Determine the [X, Y] coordinate at the center of the cell enclosing the given text.  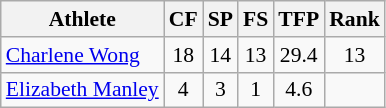
SP [220, 19]
3 [220, 90]
FS [256, 19]
14 [220, 55]
29.4 [298, 55]
1 [256, 90]
Elizabeth Manley [82, 90]
18 [184, 55]
Rank [354, 19]
Charlene Wong [82, 55]
4.6 [298, 90]
TFP [298, 19]
Athlete [82, 19]
CF [184, 19]
4 [184, 90]
